Extract the (x, y) coordinate from the center of the cell holding the provided text.  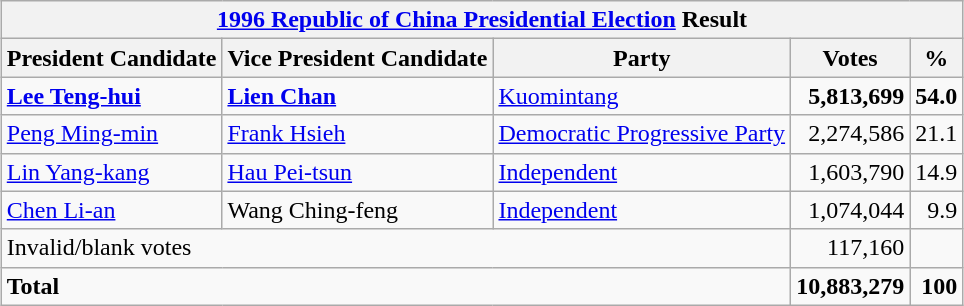
Lien Chan (358, 96)
Vice President Candidate (358, 58)
117,160 (850, 248)
Peng Ming-min (112, 134)
Party (642, 58)
1,074,044 (850, 210)
Invalid/blank votes (396, 248)
14.9 (936, 172)
9.9 (936, 210)
Hau Pei-tsun (358, 172)
100 (936, 286)
Lee Teng-hui (112, 96)
5,813,699 (850, 96)
2,274,586 (850, 134)
% (936, 58)
10,883,279 (850, 286)
President Candidate (112, 58)
Kuomintang (642, 96)
Democratic Progressive Party (642, 134)
Total (396, 286)
1,603,790 (850, 172)
Votes (850, 58)
Frank Hsieh (358, 134)
Wang Ching-feng (358, 210)
1996 Republic of China Presidential Election Result (482, 20)
21.1 (936, 134)
Chen Li-an (112, 210)
Lin Yang-kang (112, 172)
54.0 (936, 96)
